Find where the given text appears and provide that cell's center as (X, Y) coordinate. 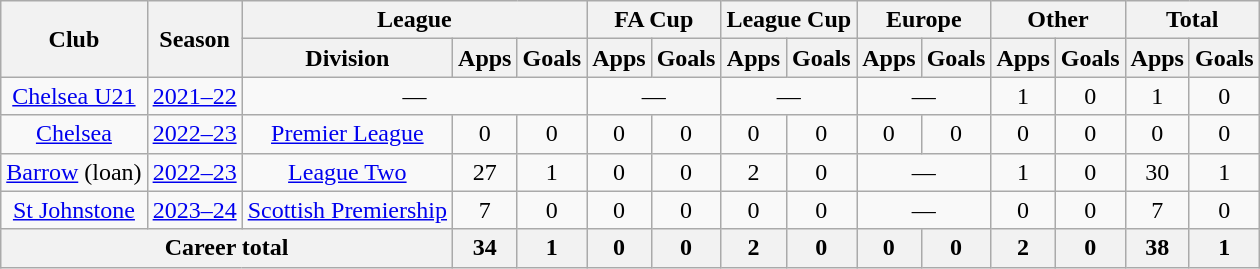
Scottish Premiership (347, 210)
Division (347, 58)
St Johnstone (74, 210)
2023–24 (194, 210)
Barrow (loan) (74, 172)
League Two (347, 172)
Club (74, 39)
Chelsea (74, 134)
27 (485, 172)
34 (485, 248)
Other (1058, 20)
2021–22 (194, 96)
Chelsea U21 (74, 96)
38 (1157, 248)
Season (194, 39)
30 (1157, 172)
Europe (924, 20)
FA Cup (654, 20)
League (414, 20)
Career total (227, 248)
League Cup (789, 20)
Premier League (347, 134)
Total (1192, 20)
